Provide the (x, y) coordinate of the cell's center where the given text is located.  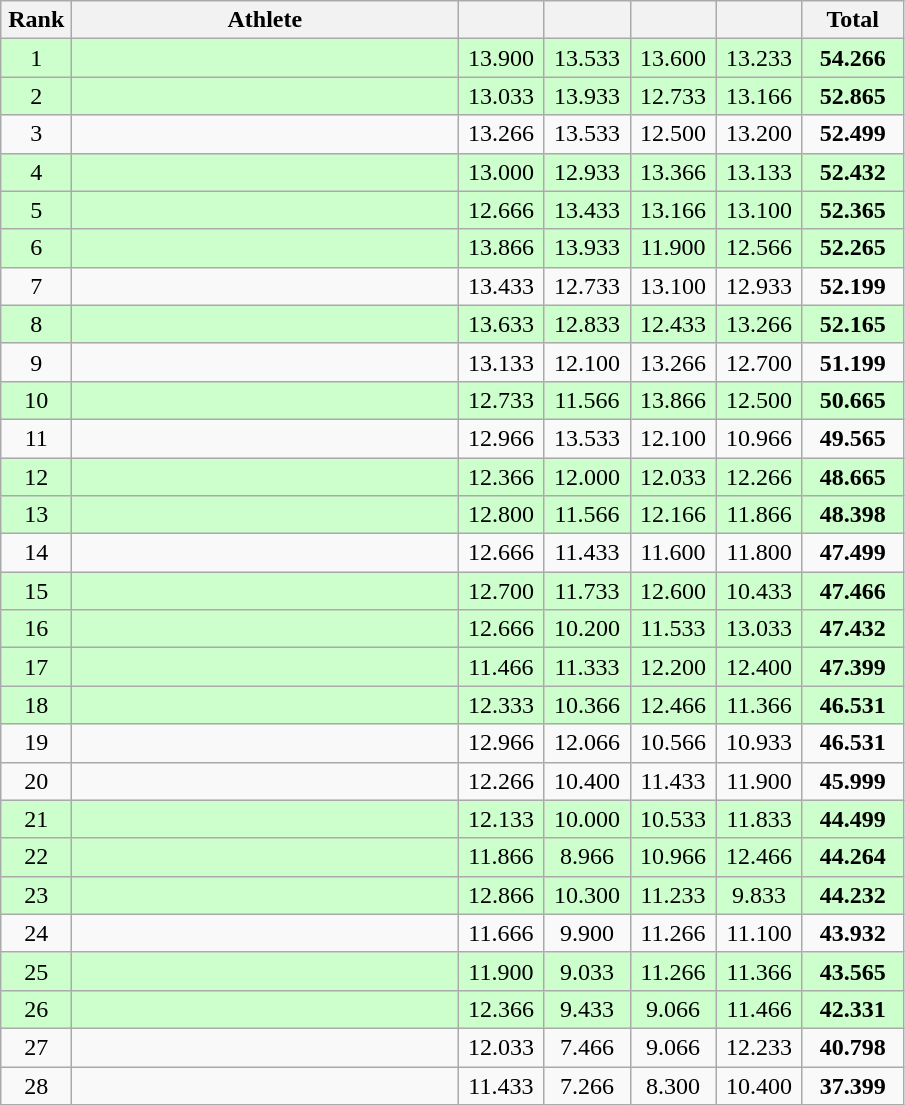
18 (36, 705)
12.433 (673, 324)
20 (36, 781)
10.533 (673, 819)
Rank (36, 20)
Athlete (265, 20)
43.565 (852, 971)
6 (36, 248)
19 (36, 743)
4 (36, 172)
13.000 (501, 172)
54.266 (852, 58)
52.865 (852, 96)
Total (852, 20)
16 (36, 629)
52.432 (852, 172)
11.100 (759, 933)
12.133 (501, 819)
44.232 (852, 895)
48.665 (852, 477)
13.600 (673, 58)
11.833 (759, 819)
12.800 (501, 515)
25 (36, 971)
9 (36, 362)
8.300 (673, 1085)
10.300 (587, 895)
12.866 (501, 895)
48.398 (852, 515)
15 (36, 591)
13.366 (673, 172)
7.466 (587, 1047)
11.733 (587, 591)
13.900 (501, 58)
27 (36, 1047)
13.200 (759, 134)
10.933 (759, 743)
11.233 (673, 895)
13.633 (501, 324)
37.399 (852, 1085)
12 (36, 477)
5 (36, 210)
12.600 (673, 591)
11.533 (673, 629)
12.400 (759, 667)
9.833 (759, 895)
45.999 (852, 781)
52.265 (852, 248)
12.166 (673, 515)
9.900 (587, 933)
3 (36, 134)
22 (36, 857)
10.433 (759, 591)
12.833 (587, 324)
11 (36, 438)
10.200 (587, 629)
52.499 (852, 134)
9.033 (587, 971)
47.399 (852, 667)
52.365 (852, 210)
43.932 (852, 933)
11.800 (759, 553)
11.333 (587, 667)
10.000 (587, 819)
28 (36, 1085)
12.333 (501, 705)
9.433 (587, 1009)
7.266 (587, 1085)
12.066 (587, 743)
42.331 (852, 1009)
26 (36, 1009)
47.499 (852, 553)
8 (36, 324)
17 (36, 667)
10.566 (673, 743)
24 (36, 933)
12.566 (759, 248)
13.233 (759, 58)
51.199 (852, 362)
11.600 (673, 553)
40.798 (852, 1047)
44.499 (852, 819)
13 (36, 515)
10.366 (587, 705)
23 (36, 895)
50.665 (852, 400)
12.233 (759, 1047)
52.165 (852, 324)
47.432 (852, 629)
12.000 (587, 477)
47.466 (852, 591)
1 (36, 58)
7 (36, 286)
10 (36, 400)
8.966 (587, 857)
14 (36, 553)
49.565 (852, 438)
11.666 (501, 933)
52.199 (852, 286)
44.264 (852, 857)
2 (36, 96)
21 (36, 819)
12.200 (673, 667)
